Provide the [x, y] coordinate of the cell's center where the given text is located.  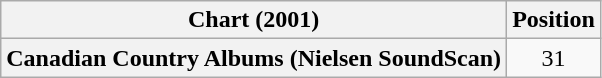
31 [554, 58]
Chart (2001) [254, 20]
Canadian Country Albums (Nielsen SoundScan) [254, 58]
Position [554, 20]
